Locate the cell with the specified text and output its [X, Y] center coordinate. 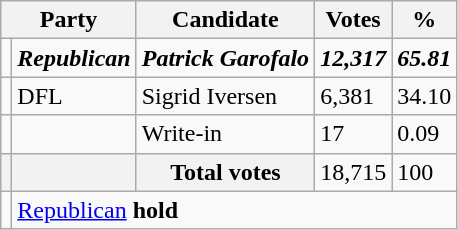
6,381 [354, 96]
Republican hold [234, 210]
% [424, 20]
18,715 [354, 172]
Patrick Garofalo [225, 58]
0.09 [424, 134]
Party [68, 20]
Republican [74, 58]
12,317 [354, 58]
34.10 [424, 96]
Total votes [225, 172]
100 [424, 172]
Sigrid Iversen [225, 96]
Write-in [225, 134]
65.81 [424, 58]
Candidate [225, 20]
17 [354, 134]
Votes [354, 20]
DFL [74, 96]
